Capture the cell that displays the provided text and extract its (x, y) central coordinate. 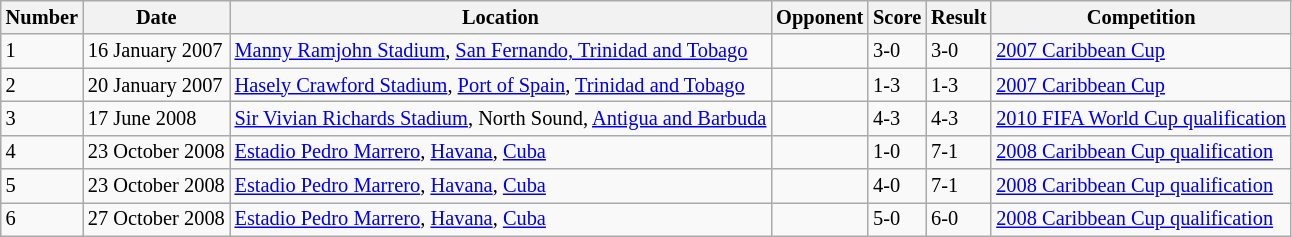
Date (156, 17)
6-0 (958, 219)
5 (42, 186)
4-0 (897, 186)
27 October 2008 (156, 219)
4 (42, 152)
1-0 (897, 152)
20 January 2007 (156, 85)
1 (42, 51)
3 (42, 118)
17 June 2008 (156, 118)
2010 FIFA World Cup qualification (1141, 118)
Hasely Crawford Stadium, Port of Spain, Trinidad and Tobago (501, 85)
Result (958, 17)
Competition (1141, 17)
6 (42, 219)
Manny Ramjohn Stadium, San Fernando, Trinidad and Tobago (501, 51)
2 (42, 85)
Sir Vivian Richards Stadium, North Sound, Antigua and Barbuda (501, 118)
5-0 (897, 219)
Score (897, 17)
Location (501, 17)
Opponent (820, 17)
16 January 2007 (156, 51)
Number (42, 17)
